Detect which cell encompasses the target text, then output its [X, Y] center coordinate. 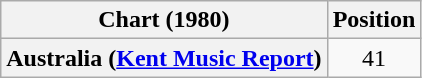
Chart (1980) [164, 20]
Australia (Kent Music Report) [164, 58]
41 [374, 58]
Position [374, 20]
